Locate the cell with the specified text and output its (X, Y) center coordinate. 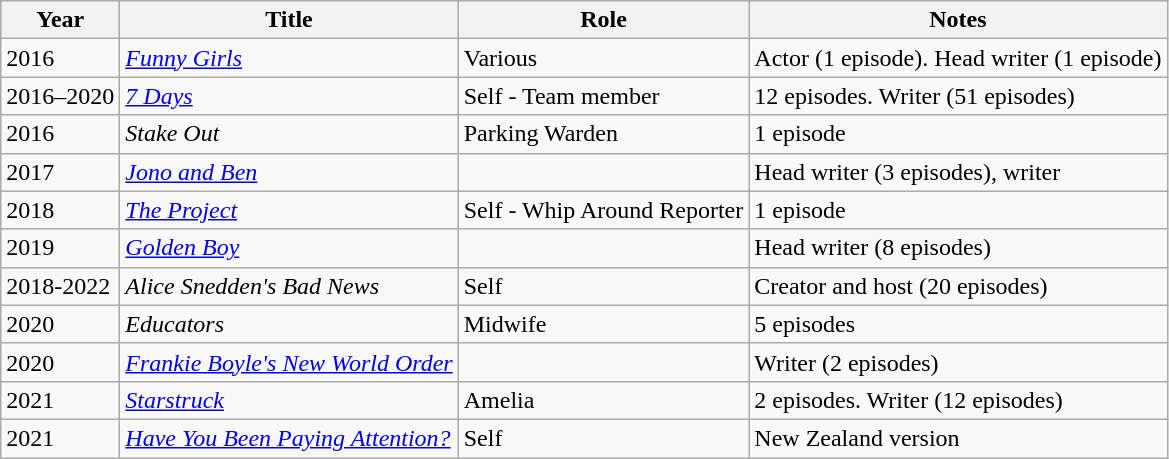
12 episodes. Writer (51 episodes) (958, 96)
2018-2022 (60, 286)
2018 (60, 210)
2 episodes. Writer (12 episodes) (958, 400)
Title (289, 20)
The Project (289, 210)
Role (604, 20)
Year (60, 20)
Alice Snedden's Bad News (289, 286)
Self - Whip Around Reporter (604, 210)
Writer (2 episodes) (958, 362)
Have You Been Paying Attention? (289, 438)
Educators (289, 324)
Head writer (8 episodes) (958, 248)
Amelia (604, 400)
Notes (958, 20)
Midwife (604, 324)
Jono and Ben (289, 172)
New Zealand version (958, 438)
Head writer (3 episodes), writer (958, 172)
Funny Girls (289, 58)
5 episodes (958, 324)
2017 (60, 172)
7 Days (289, 96)
Parking Warden (604, 134)
Self - Team member (604, 96)
Creator and host (20 episodes) (958, 286)
Actor (1 episode). Head writer (1 episode) (958, 58)
Frankie Boyle's New World Order (289, 362)
2019 (60, 248)
Stake Out (289, 134)
Starstruck (289, 400)
Various (604, 58)
Golden Boy (289, 248)
2016–2020 (60, 96)
